Scan for the cell matching the given text and deliver its (X, Y) coordinate at center. 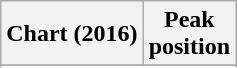
Peak position (189, 34)
Chart (2016) (72, 34)
